Return the [x, y] coordinate for the center point of the cell that contains the specified text.  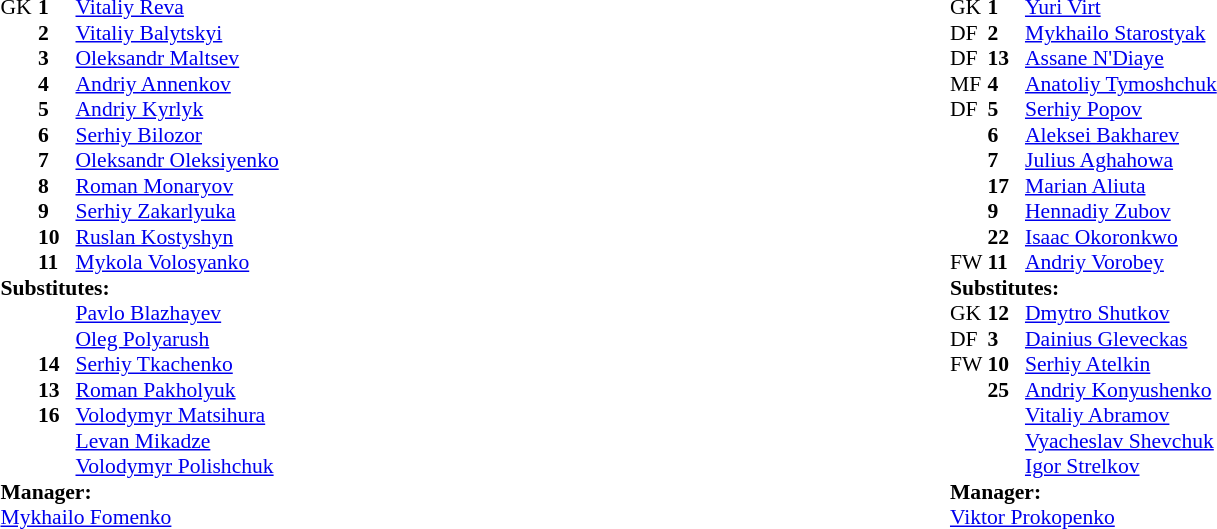
Julius Aghahowa [1121, 161]
17 [1006, 186]
Volodymyr Matsihura [178, 415]
Serhiy Atelkin [1121, 365]
Roman Pakholyuk [178, 390]
Hennadiy Zubov [1121, 211]
MF [969, 84]
Roman Monaryov [178, 186]
Andriy Annenkov [178, 84]
Marian Aliuta [1121, 186]
Assane N'Diaye [1121, 59]
Anatoliy Tymoshchuk [1121, 84]
Oleg Polyarush [178, 339]
22 [1006, 237]
Dmytro Shutkov [1121, 313]
Mykola Volosyanko [178, 263]
Mykhailo Starostyak [1121, 33]
Levan Mikadze [178, 441]
16 [57, 415]
Andriy Kyrlyk [178, 109]
Andriy Konyushenko [1121, 390]
Serhiy Bilozor [178, 135]
Serhiy Zakarlyuka [178, 211]
25 [1006, 390]
GK [969, 313]
Vitaliy Abramov [1121, 415]
Isaac Okoronkwo [1121, 237]
Aleksei Bakharev [1121, 135]
14 [57, 365]
Volodymyr Polishchuk [178, 467]
12 [1006, 313]
Ruslan Kostyshyn [178, 237]
Dainius Gleveckas [1121, 339]
Vitaliy Balytskyi [178, 33]
8 [57, 186]
Andriy Vorobey [1121, 263]
Serhiy Popov [1121, 109]
Pavlo Blazhayev [178, 313]
Serhiy Tkachenko [178, 365]
Igor Strelkov [1121, 467]
Oleksandr Oleksiyenko [178, 161]
Oleksandr Maltsev [178, 59]
Vyacheslav Shevchuk [1121, 441]
